Locate the cell with the specified text and output its [X, Y] center coordinate. 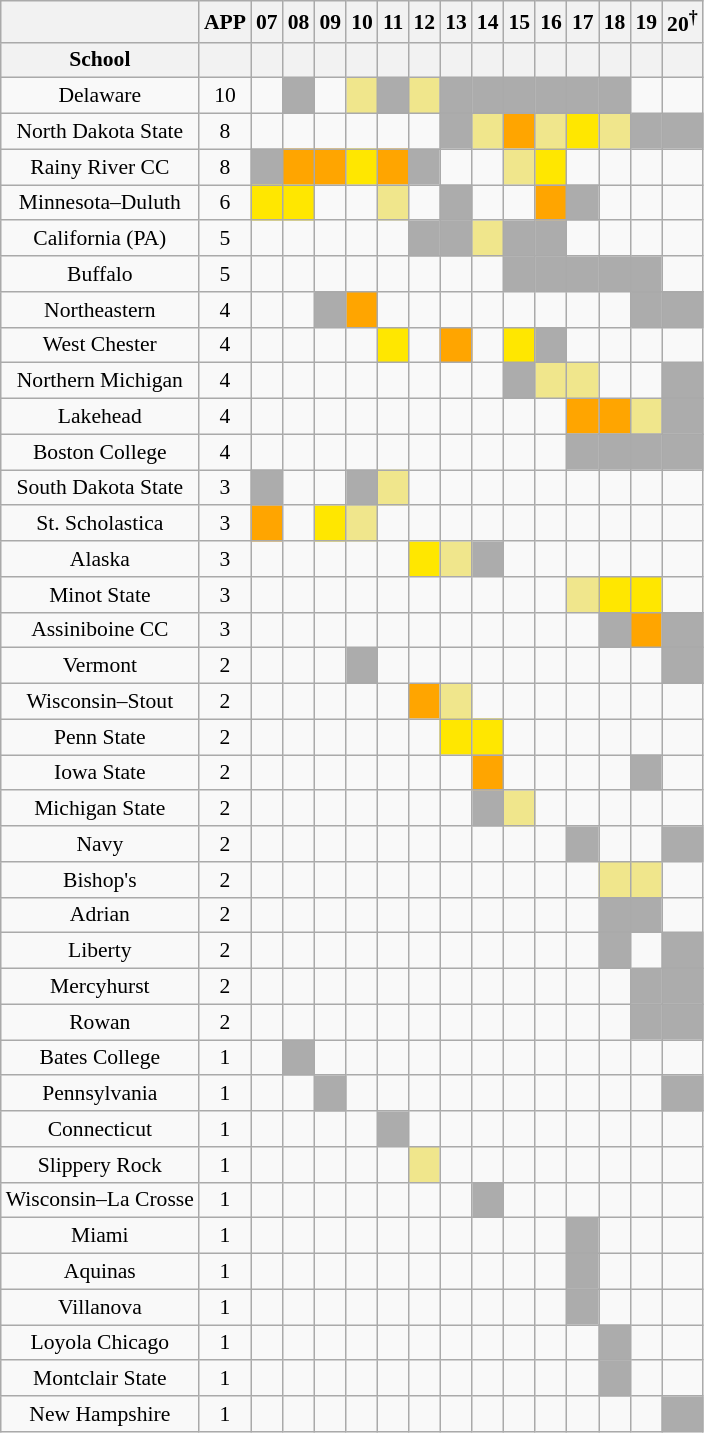
Assiniboine CC [100, 630]
North Dakota State [100, 132]
18 [615, 22]
Bates College [100, 1058]
Buffalo [100, 274]
Northern Michigan [100, 381]
20† [682, 22]
School [100, 60]
11 [394, 22]
Minnesota–Duluth [100, 203]
Vermont [100, 666]
6 [225, 203]
California (PA) [100, 239]
Montclair State [100, 1379]
08 [299, 22]
17 [583, 22]
Pennsylvania [100, 1094]
Penn State [100, 737]
Delaware [100, 96]
Wisconsin–Stout [100, 702]
13 [456, 22]
West Chester [100, 345]
Miami [100, 1236]
Mercyhurst [100, 987]
Slippery Rock [100, 1165]
12 [424, 22]
16 [551, 22]
Lakehead [100, 417]
07 [267, 22]
Villanova [100, 1307]
Wisconsin–La Crosse [100, 1200]
Loyola Chicago [100, 1343]
Boston College [100, 452]
South Dakota State [100, 488]
Bishop's [100, 880]
APP [225, 22]
19 [646, 22]
Alaska [100, 559]
Rowan [100, 1022]
14 [488, 22]
15 [519, 22]
Northeastern [100, 310]
Adrian [100, 915]
Iowa State [100, 773]
09 [330, 22]
Rainy River CC [100, 167]
St. Scholastica [100, 524]
Liberty [100, 951]
Michigan State [100, 809]
Minot State [100, 595]
New Hampshire [100, 1414]
Connecticut [100, 1129]
Aquinas [100, 1272]
Navy [100, 844]
